From the cell containing the given text, extract its center point as [X, Y] coordinate. 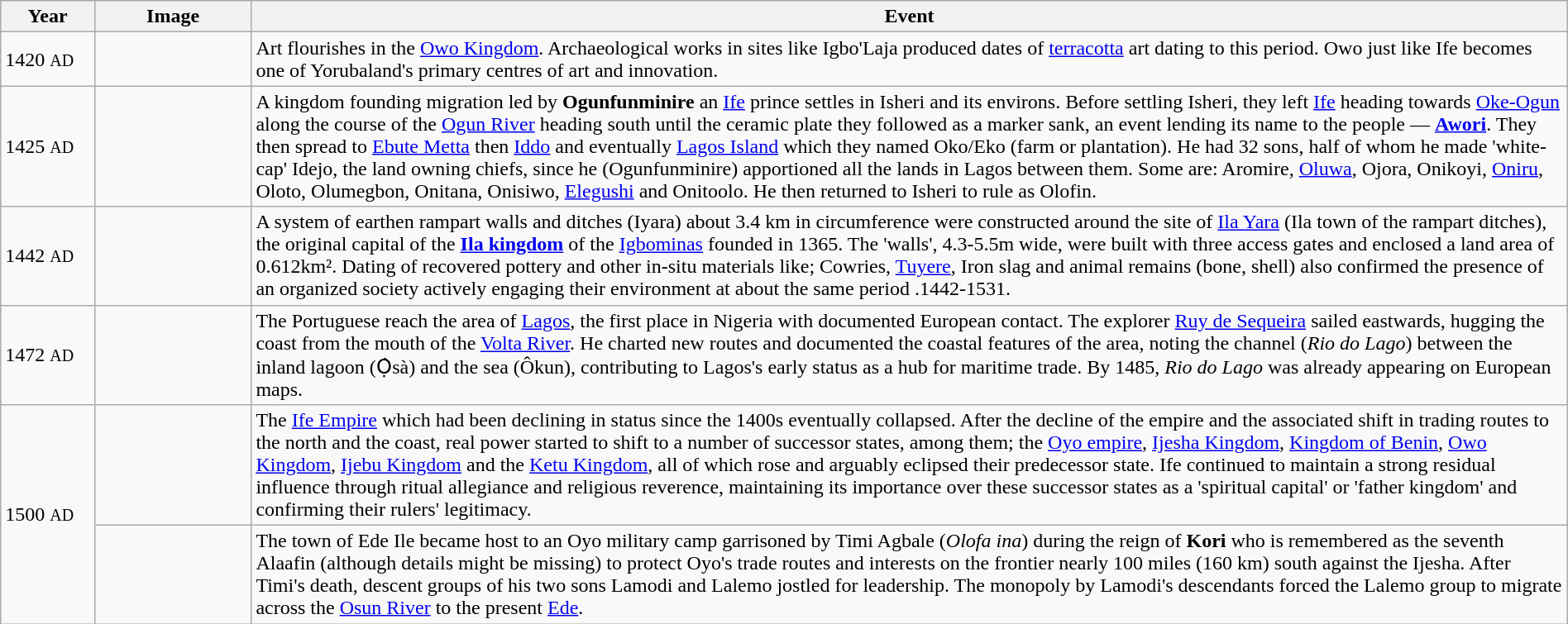
Image [172, 17]
1442 AD [48, 256]
Year [48, 17]
1472 AD [48, 355]
1425 AD [48, 146]
1420 AD [48, 60]
1500 AD [48, 514]
Event [910, 17]
